Output the [X, Y] coordinate of the center of the cell containing the given text.  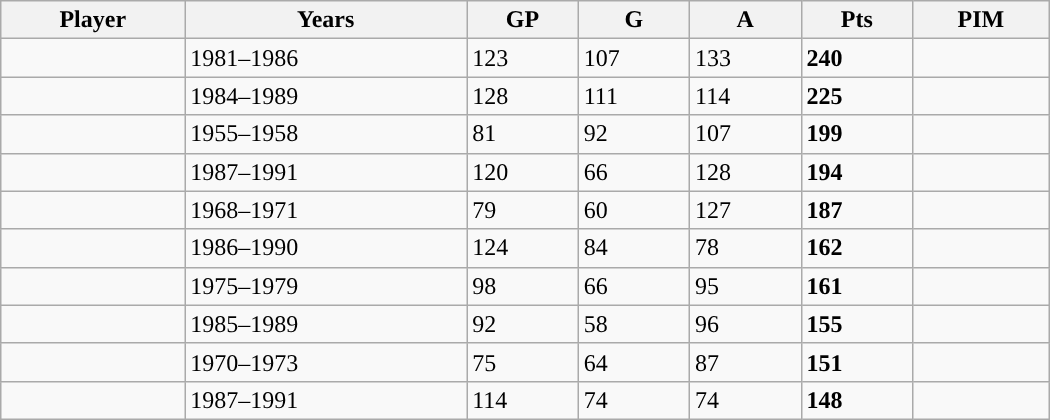
PIM [980, 20]
148 [856, 400]
Player [93, 20]
120 [522, 172]
1985–1989 [326, 324]
1975–1979 [326, 286]
187 [856, 210]
240 [856, 58]
162 [856, 248]
127 [746, 210]
95 [746, 286]
A [746, 20]
1986–1990 [326, 248]
60 [634, 210]
87 [746, 362]
79 [522, 210]
111 [634, 96]
Years [326, 20]
225 [856, 96]
133 [746, 58]
Pts [856, 20]
1955–1958 [326, 134]
124 [522, 248]
194 [856, 172]
123 [522, 58]
84 [634, 248]
1984–1989 [326, 96]
98 [522, 286]
G [634, 20]
64 [634, 362]
1968–1971 [326, 210]
151 [856, 362]
1970–1973 [326, 362]
GP [522, 20]
58 [634, 324]
199 [856, 134]
78 [746, 248]
75 [522, 362]
96 [746, 324]
155 [856, 324]
161 [856, 286]
81 [522, 134]
1981–1986 [326, 58]
